Provide the [x, y] coordinate of the cell's center where the given text is located.  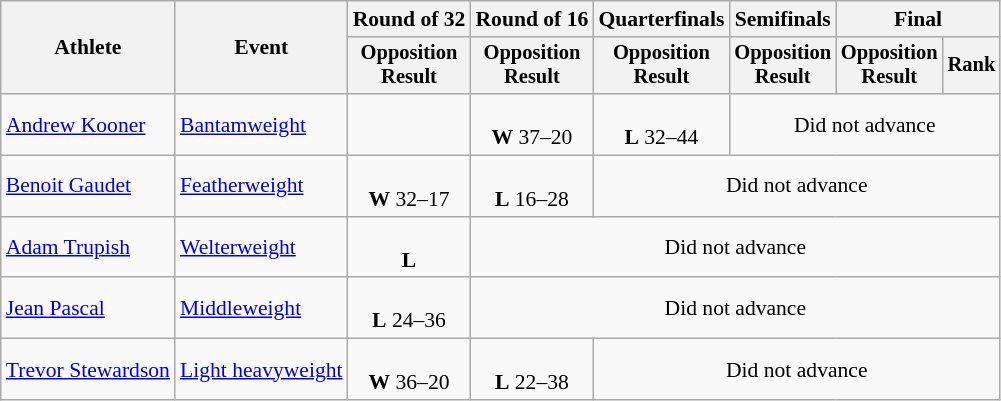
Rank [972, 66]
L 22–38 [532, 370]
L 24–36 [410, 308]
Adam Trupish [88, 248]
W 32–17 [410, 186]
L 16–28 [532, 186]
Semifinals [782, 19]
W 36–20 [410, 370]
L [410, 248]
Middleweight [262, 308]
Featherweight [262, 186]
Event [262, 48]
Welterweight [262, 248]
Trevor Stewardson [88, 370]
Bantamweight [262, 124]
Final [918, 19]
L 32–44 [661, 124]
Andrew Kooner [88, 124]
Athlete [88, 48]
Light heavyweight [262, 370]
Round of 16 [532, 19]
Jean Pascal [88, 308]
W 37–20 [532, 124]
Benoit Gaudet [88, 186]
Quarterfinals [661, 19]
Round of 32 [410, 19]
